Detect which cell encompasses the target text, then output its [x, y] center coordinate. 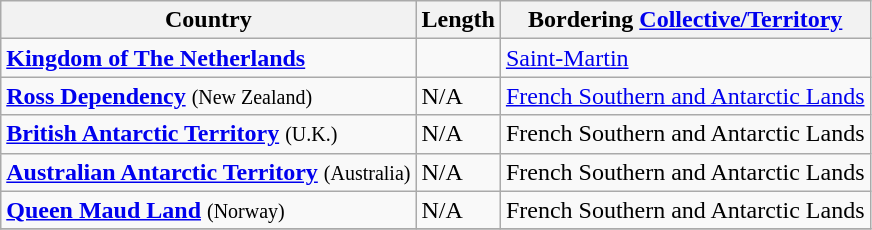
Australian Antarctic Territory (Australia) [208, 172]
Length [458, 20]
Ross Dependency (New Zealand) [208, 96]
Bordering Collective/Territory [685, 20]
Country [208, 20]
British Antarctic Territory (U.K.) [208, 134]
Saint-Martin [685, 58]
Kingdom of The Netherlands [208, 58]
Queen Maud Land (Norway) [208, 210]
